Pinpoint the cell where the given text exists, returning its [X, Y] midpoint coordinate. 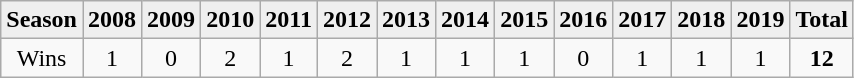
Total [822, 20]
2010 [230, 20]
2017 [642, 20]
2019 [760, 20]
2018 [702, 20]
2013 [406, 20]
2014 [466, 20]
2012 [346, 20]
12 [822, 58]
Wins [42, 58]
Season [42, 20]
2011 [289, 20]
2008 [112, 20]
2015 [524, 20]
2009 [172, 20]
2016 [584, 20]
